Identify which cell holds the provided text, then report its (X, Y) central coordinate. 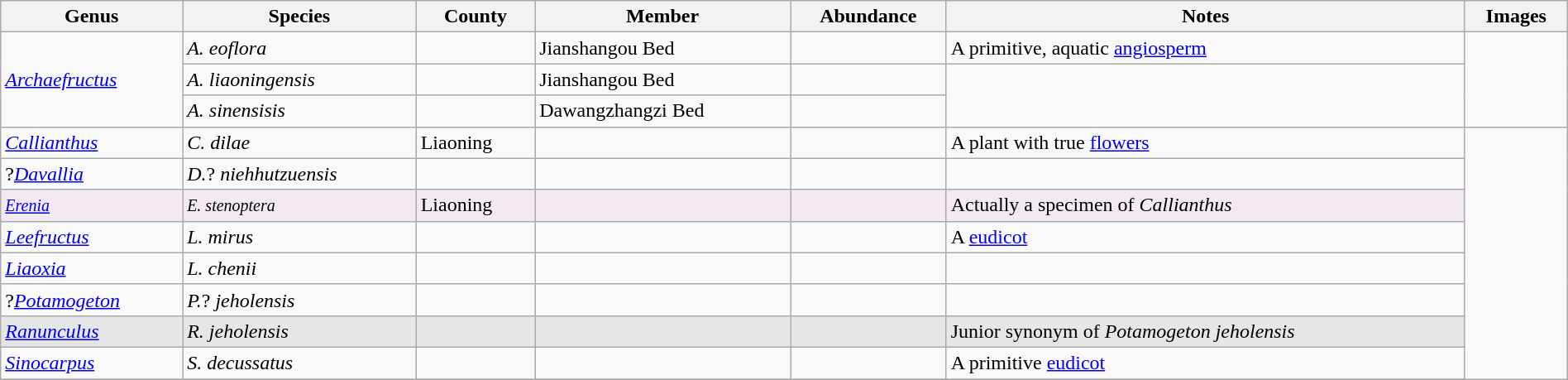
E. stenoptera (299, 205)
A primitive eudicot (1206, 363)
Notes (1206, 17)
Species (299, 17)
L. chenii (299, 268)
Erenia (92, 205)
Archaefructus (92, 79)
Leefructus (92, 237)
P.? jeholensis (299, 300)
Callianthus (92, 142)
Junior synonym of Potamogeton jeholensis (1206, 331)
A eudicot (1206, 237)
Sinocarpus (92, 363)
?Potamogeton (92, 300)
A primitive, aquatic angiosperm (1206, 48)
A. liaoningensis (299, 79)
A. eoflora (299, 48)
Images (1516, 17)
?Davallia (92, 174)
Dawangzhangzi Bed (663, 111)
Abundance (868, 17)
Liaoxia (92, 268)
A. sinensisis (299, 111)
L. mirus (299, 237)
Ranunculus (92, 331)
C. dilae (299, 142)
County (475, 17)
Member (663, 17)
S. decussatus (299, 363)
Actually a specimen of Callianthus (1206, 205)
A plant with true flowers (1206, 142)
R. jeholensis (299, 331)
D.? niehhutzuensis (299, 174)
Genus (92, 17)
